Output the (x, y) coordinate of the center of the cell containing the given text.  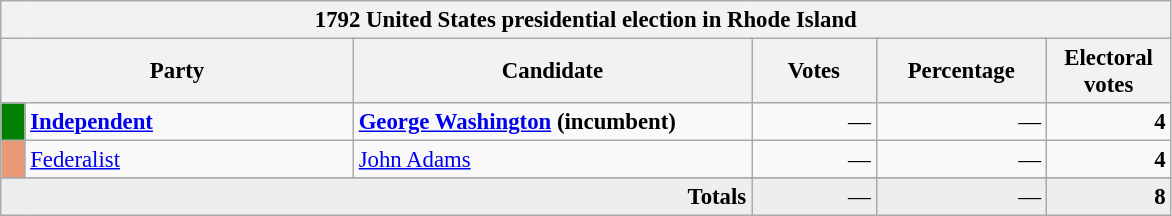
Independent (189, 122)
8 (1108, 197)
Candidate (552, 72)
1792 United States presidential election in Rhode Island (586, 20)
Percentage (961, 72)
George Washington (incumbent) (552, 122)
John Adams (552, 160)
Electoral votes (1108, 72)
Federalist (189, 160)
Party (178, 72)
Votes (814, 72)
Totals (376, 197)
